Return (X, Y) of the center of cell containing provided text 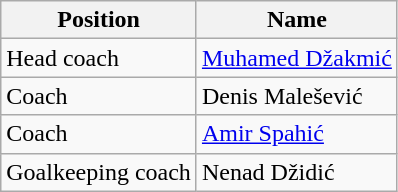
Amir Spahić (296, 134)
Name (296, 20)
Muhamed Džakmić (296, 58)
Nenad Džidić (296, 172)
Denis Malešević (296, 96)
Position (99, 20)
Goalkeeping coach (99, 172)
Head coach (99, 58)
